Provide the [X, Y] coordinate of the cell's center where the given text is located.  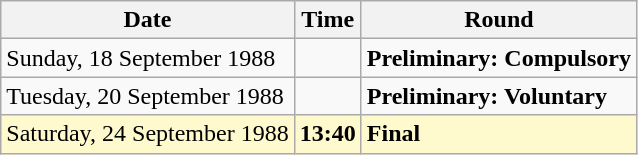
13:40 [328, 134]
Time [328, 20]
Round [498, 20]
Preliminary: Voluntary [498, 96]
Saturday, 24 September 1988 [148, 134]
Sunday, 18 September 1988 [148, 58]
Final [498, 134]
Tuesday, 20 September 1988 [148, 96]
Date [148, 20]
Preliminary: Compulsory [498, 58]
